Return the [x, y] coordinate for the center point of the cell that contains the specified text.  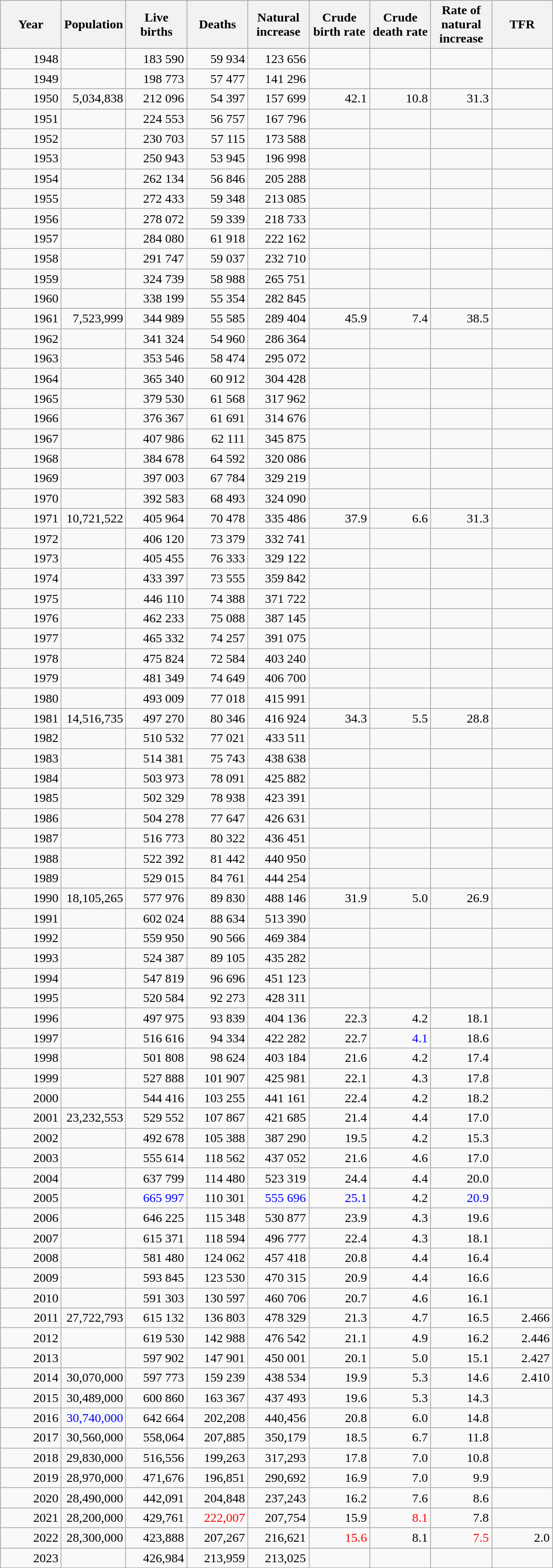
54 960 [217, 339]
98 624 [217, 1058]
Crude birth rate [339, 25]
54 397 [217, 99]
1980 [31, 698]
Live births [156, 25]
262 134 [156, 179]
465 332 [156, 639]
1975 [31, 598]
96 696 [217, 978]
2015 [31, 1398]
1986 [31, 818]
213,025 [278, 1558]
21.3 [339, 1318]
61 918 [217, 238]
433 397 [156, 578]
405 455 [156, 558]
4.1 [400, 1038]
2010 [31, 1298]
435 282 [278, 958]
615 371 [156, 1238]
45.9 [339, 319]
527 888 [156, 1078]
224 553 [156, 119]
440 950 [278, 858]
2004 [31, 1178]
290,692 [278, 1478]
441 161 [278, 1098]
1985 [31, 798]
1965 [31, 399]
2.446 [522, 1338]
2011 [31, 1318]
80 346 [217, 718]
57 115 [217, 139]
2001 [31, 1118]
163 367 [217, 1398]
422 282 [278, 1038]
15.9 [339, 1518]
53 945 [217, 159]
222 162 [278, 238]
141 296 [278, 79]
492 678 [156, 1138]
405 964 [156, 518]
60 912 [217, 379]
1972 [31, 538]
19.9 [339, 1378]
61 568 [217, 399]
Year [31, 25]
425 981 [278, 1078]
1964 [31, 379]
78 091 [217, 778]
581 480 [156, 1258]
437 493 [278, 1398]
114 480 [217, 1178]
74 388 [217, 598]
2012 [31, 1338]
450 001 [278, 1358]
103 255 [217, 1098]
23.9 [339, 1218]
11.8 [461, 1438]
30,740,000 [93, 1418]
110 301 [217, 1198]
353 546 [156, 359]
289 404 [278, 319]
407 986 [156, 438]
2021 [31, 1518]
59 037 [217, 258]
497 270 [156, 718]
1993 [31, 958]
202,208 [217, 1418]
115 348 [217, 1218]
428 311 [278, 998]
344 989 [156, 319]
16.5 [461, 1318]
196,851 [217, 1478]
24.4 [339, 1178]
496 777 [278, 1238]
38.5 [461, 319]
2018 [31, 1458]
522 392 [156, 858]
28.8 [461, 718]
516 773 [156, 838]
387 145 [278, 619]
59 339 [217, 218]
5,034,838 [93, 99]
1960 [31, 299]
406 700 [278, 678]
387 290 [278, 1138]
504 278 [156, 818]
600 860 [156, 1398]
597 902 [156, 1358]
107 867 [217, 1118]
593 845 [156, 1278]
67 784 [217, 478]
2.410 [522, 1378]
75 088 [217, 619]
2022 [31, 1538]
173 588 [278, 139]
1949 [31, 79]
2023 [31, 1558]
265 751 [278, 279]
637 799 [156, 1178]
547 819 [156, 978]
70 478 [217, 518]
90 566 [217, 938]
216,621 [278, 1538]
1996 [31, 1018]
2.466 [522, 1318]
1948 [31, 59]
57 477 [217, 79]
451 123 [278, 978]
205 288 [278, 179]
646 225 [156, 1218]
14.6 [461, 1378]
23,232,553 [93, 1118]
478 329 [278, 1318]
1999 [31, 1078]
198 773 [156, 79]
503 973 [156, 778]
159 239 [217, 1378]
74 257 [217, 639]
213 085 [278, 198]
476 542 [278, 1338]
6.0 [400, 1418]
2014 [31, 1378]
597 773 [156, 1378]
359 842 [278, 578]
1971 [31, 518]
1955 [31, 198]
555 696 [278, 1198]
1981 [31, 718]
1959 [31, 279]
558,064 [156, 1438]
350,179 [278, 1438]
392 583 [156, 498]
469 384 [278, 938]
167 796 [278, 119]
207,754 [278, 1518]
1970 [31, 498]
222,007 [217, 1518]
199,263 [217, 1458]
31.9 [339, 898]
314 676 [278, 419]
426 631 [278, 818]
493 009 [156, 698]
77 018 [217, 698]
404 136 [278, 1018]
329 219 [278, 478]
278 072 [156, 218]
213,959 [217, 1558]
230 703 [156, 139]
18.2 [461, 1098]
481 349 [156, 678]
1963 [31, 359]
2007 [31, 1238]
2000 [31, 1098]
6.7 [400, 1438]
1982 [31, 738]
28,490,000 [93, 1498]
Deaths [217, 25]
529 015 [156, 878]
488 146 [278, 898]
335 486 [278, 518]
324 090 [278, 498]
58 474 [217, 359]
379 530 [156, 399]
2019 [31, 1478]
555 614 [156, 1158]
80 322 [217, 838]
384 678 [156, 458]
1974 [31, 578]
14.8 [461, 1418]
1983 [31, 758]
341 324 [156, 339]
1992 [31, 938]
324 739 [156, 279]
56 846 [217, 179]
88 634 [217, 918]
1968 [31, 458]
529 552 [156, 1118]
2003 [31, 1158]
22.3 [339, 1018]
602 024 [156, 918]
4.7 [400, 1318]
416 924 [278, 718]
101 907 [217, 1078]
446 110 [156, 598]
530 877 [278, 1218]
1962 [31, 339]
17.4 [461, 1058]
591 303 [156, 1298]
6.6 [400, 518]
20.1 [339, 1358]
196 998 [278, 159]
28,300,000 [93, 1538]
118 562 [217, 1158]
62 111 [217, 438]
20.7 [339, 1298]
30,489,000 [93, 1398]
2008 [31, 1258]
1984 [31, 778]
524 387 [156, 958]
1990 [31, 898]
1950 [31, 99]
136 803 [217, 1318]
444 254 [278, 878]
183 590 [156, 59]
345 875 [278, 438]
75 743 [217, 758]
397 003 [156, 478]
2006 [31, 1218]
406 120 [156, 538]
18.5 [339, 1438]
237,243 [278, 1498]
329 122 [278, 558]
1956 [31, 218]
77 647 [217, 818]
615 132 [156, 1318]
338 199 [156, 299]
403 184 [278, 1058]
84 761 [217, 878]
1979 [31, 678]
27,722,793 [93, 1318]
1991 [31, 918]
21.1 [339, 1338]
1989 [31, 878]
73 555 [217, 578]
25.1 [339, 1198]
1952 [31, 139]
26.9 [461, 898]
TFR [522, 25]
157 699 [278, 99]
21.4 [339, 1118]
59 934 [217, 59]
1969 [31, 478]
433 511 [278, 738]
7.5 [461, 1538]
72 584 [217, 658]
123 656 [278, 59]
317 962 [278, 399]
34.3 [339, 718]
14,516,735 [93, 718]
16.1 [461, 1298]
2.427 [522, 1358]
460 706 [278, 1298]
42.1 [339, 99]
304 428 [278, 379]
16.4 [461, 1258]
423,888 [156, 1538]
22.1 [339, 1078]
514 381 [156, 758]
282 845 [278, 299]
76 333 [217, 558]
1958 [31, 258]
58 988 [217, 279]
1973 [31, 558]
470 315 [278, 1278]
28,970,000 [93, 1478]
1997 [31, 1038]
1994 [31, 978]
30,560,000 [93, 1438]
2009 [31, 1278]
423 391 [278, 798]
15.6 [339, 1538]
250 943 [156, 159]
28,200,000 [93, 1518]
665 997 [156, 1198]
55 585 [217, 319]
2016 [31, 1418]
462 233 [156, 619]
1966 [31, 419]
30,070,000 [93, 1378]
10,721,522 [93, 518]
502 329 [156, 798]
1978 [31, 658]
212 096 [156, 99]
1977 [31, 639]
73 379 [217, 538]
295 072 [278, 359]
1951 [31, 119]
142 988 [217, 1338]
286 364 [278, 339]
2017 [31, 1438]
207,885 [217, 1438]
272 433 [156, 198]
619 530 [156, 1338]
130 597 [217, 1298]
497 975 [156, 1018]
403 240 [278, 658]
Natural increase [278, 25]
16.6 [461, 1278]
81 442 [217, 858]
317,293 [278, 1458]
475 824 [156, 658]
124 062 [217, 1258]
2020 [31, 1498]
74 649 [217, 678]
559 950 [156, 938]
471,676 [156, 1478]
204,848 [217, 1498]
Rate of natural increase [461, 25]
5.5 [400, 718]
2013 [31, 1358]
123 530 [217, 1278]
284 080 [156, 238]
1967 [31, 438]
1954 [31, 179]
7,523,999 [93, 319]
425 882 [278, 778]
1988 [31, 858]
14.3 [461, 1398]
365 340 [156, 379]
Population [93, 25]
436 451 [278, 838]
7.6 [400, 1498]
64 592 [217, 458]
207,267 [217, 1538]
516 616 [156, 1038]
61 691 [217, 419]
501 808 [156, 1058]
520 584 [156, 998]
332 741 [278, 538]
8.6 [461, 1498]
94 334 [217, 1038]
291 747 [156, 258]
415 991 [278, 698]
105 388 [217, 1138]
426,984 [156, 1558]
37.9 [339, 518]
20.0 [461, 1178]
19.5 [339, 1138]
92 273 [217, 998]
55 354 [217, 299]
371 722 [278, 598]
68 493 [217, 498]
577 976 [156, 898]
93 839 [217, 1018]
1987 [31, 838]
1976 [31, 619]
9.9 [461, 1478]
Crude death rate [400, 25]
440,456 [278, 1418]
1953 [31, 159]
442,091 [156, 1498]
118 594 [217, 1238]
56 757 [217, 119]
510 532 [156, 738]
218 733 [278, 218]
1995 [31, 998]
513 390 [278, 918]
438 638 [278, 758]
7.8 [461, 1518]
516,556 [156, 1458]
89 830 [217, 898]
457 418 [278, 1258]
18,105,265 [93, 898]
2002 [31, 1138]
232 710 [278, 258]
1957 [31, 238]
16.9 [339, 1478]
429,761 [156, 1518]
15.3 [461, 1138]
2.0 [522, 1538]
29,830,000 [93, 1458]
147 901 [217, 1358]
437 052 [278, 1158]
421 685 [278, 1118]
642 664 [156, 1418]
4.9 [400, 1338]
320 086 [278, 458]
438 534 [278, 1378]
15.1 [461, 1358]
18.6 [461, 1038]
391 075 [278, 639]
2005 [31, 1198]
1998 [31, 1058]
1961 [31, 319]
77 021 [217, 738]
89 105 [217, 958]
523 319 [278, 1178]
7.4 [400, 319]
376 367 [156, 419]
59 348 [217, 198]
78 938 [217, 798]
544 416 [156, 1098]
22.7 [339, 1038]
